Find where the given text appears and provide that cell's center as (X, Y) coordinate. 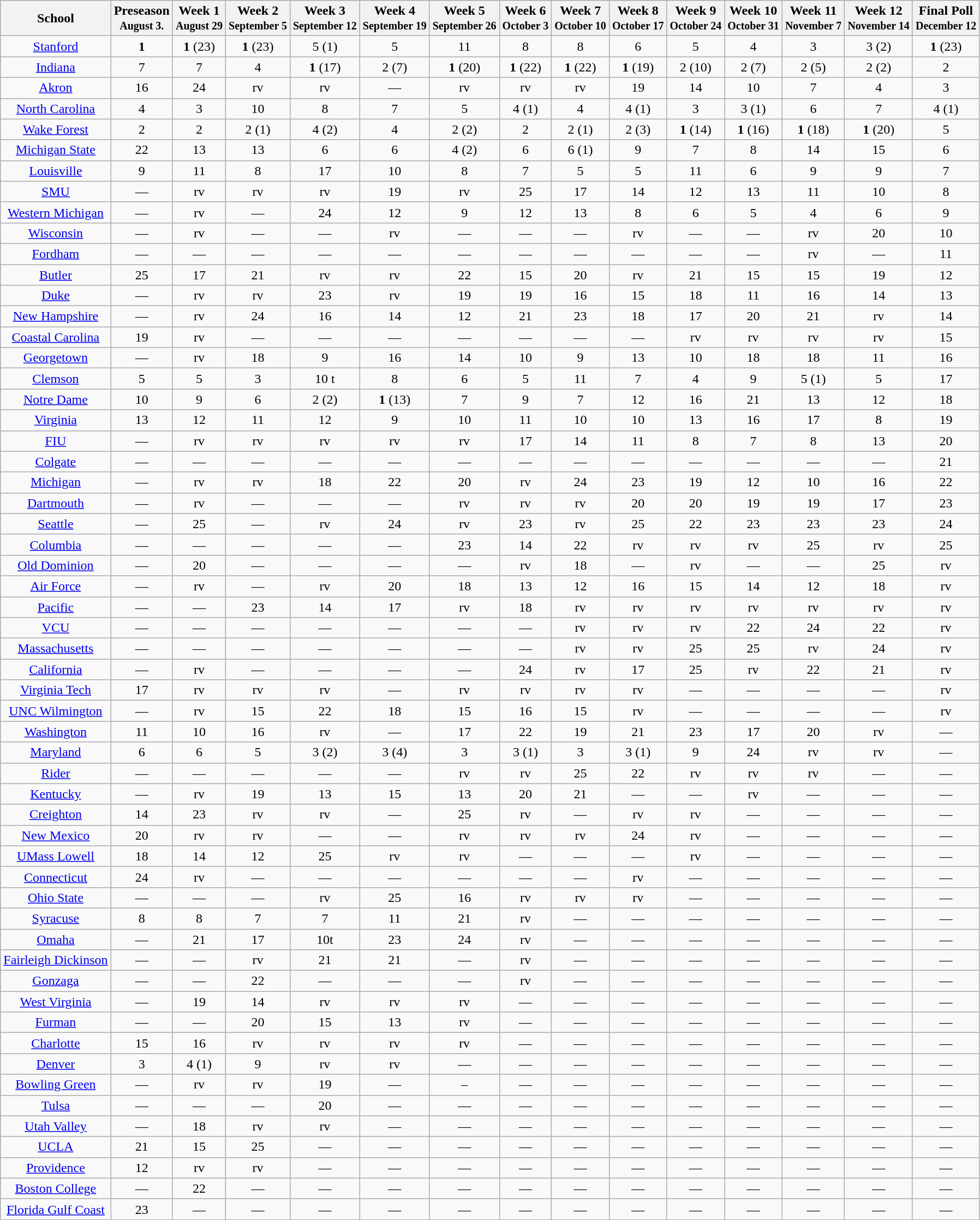
Week 12November 14 (879, 19)
Massachusetts (56, 649)
Week 11November 7 (813, 19)
1 (14) (696, 129)
PreseasonAugust 3. (142, 19)
FIU (56, 441)
Kentucky (56, 794)
Week 6October 3 (525, 19)
Clemson (56, 379)
1 (16) (754, 129)
Wisconsin (56, 233)
1 (13) (395, 399)
Week 8October 17 (638, 19)
Charlotte (56, 1043)
Connecticut (56, 877)
Fairleigh Dickinson (56, 960)
Furman (56, 1022)
Omaha (56, 939)
Ohio State (56, 898)
Louisville (56, 171)
North Carolina (56, 109)
Bowling Green (56, 1085)
Western Michigan (56, 212)
Michigan (56, 482)
Week 2 September 5 (258, 19)
Week 4September 19 (395, 19)
Seattle (56, 524)
Gonzaga (56, 981)
Washington (56, 732)
Old Dominion (56, 565)
1 (18) (813, 129)
Stanford (56, 46)
Florida Gulf Coast (56, 1209)
SMU (56, 192)
UNC Wilmington (56, 711)
New Mexico (56, 835)
Week 5September 26 (464, 19)
New Hampshire (56, 316)
Week 1 August 29 (199, 19)
1 (19) (638, 67)
Fordham (56, 254)
Utah Valley (56, 1126)
School (56, 19)
Week 9October 24 (696, 19)
Georgetown (56, 358)
Colgate (56, 462)
3 (4) (395, 752)
Creighton (56, 815)
Rider (56, 773)
Syracuse (56, 918)
Boston College (56, 1188)
2 (3) (638, 129)
Virginia Tech (56, 690)
Columbia (56, 545)
10 t (325, 379)
UCLA (56, 1147)
Final PollDecember 12 (946, 19)
UMass Lowell (56, 856)
2 (10) (696, 67)
Michigan State (56, 150)
Dartmouth (56, 503)
Denver (56, 1064)
– (464, 1085)
Duke (56, 296)
Akron (56, 88)
Indiana (56, 67)
Pacific (56, 607)
Maryland (56, 752)
2 (5) (813, 67)
Tulsa (56, 1105)
Week 7October 10 (581, 19)
Week 10October 31 (754, 19)
Notre Dame (56, 399)
1 (17) (325, 67)
Wake Forest (56, 129)
VCU (56, 628)
6 (1) (581, 150)
Week 3September 12 (325, 19)
Coastal Carolina (56, 337)
Butler (56, 274)
Air Force (56, 586)
California (56, 669)
1 (142, 46)
Virginia (56, 420)
10t (325, 939)
West Virginia (56, 1002)
Providence (56, 1168)
